Determine the (x, y) coordinate at the center of the cell enclosing the given text.  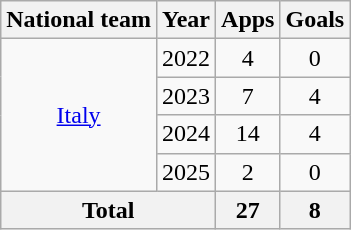
2023 (186, 96)
Italy (79, 115)
National team (79, 20)
7 (248, 96)
Total (108, 210)
Goals (315, 20)
2022 (186, 58)
2024 (186, 134)
Apps (248, 20)
2 (248, 172)
8 (315, 210)
2025 (186, 172)
14 (248, 134)
Year (186, 20)
27 (248, 210)
